Extract the (x, y) coordinate from the center of the cell holding the provided text.  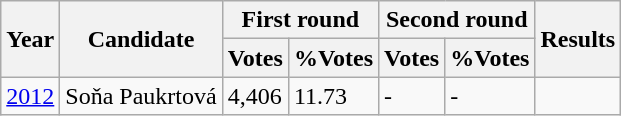
Second round (457, 20)
Results (578, 39)
Year (30, 39)
11.73 (333, 96)
4,406 (255, 96)
Soňa Paukrtová (141, 96)
Candidate (141, 39)
First round (300, 20)
2012 (30, 96)
